Identify which cell holds the provided text, then report its (X, Y) central coordinate. 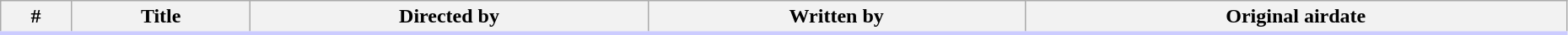
Written by (837, 17)
Directed by (449, 17)
Original airdate (1296, 17)
# (36, 17)
Title (160, 17)
